For the text-containing cell, return its midpoint in (X, Y) coordinate format. 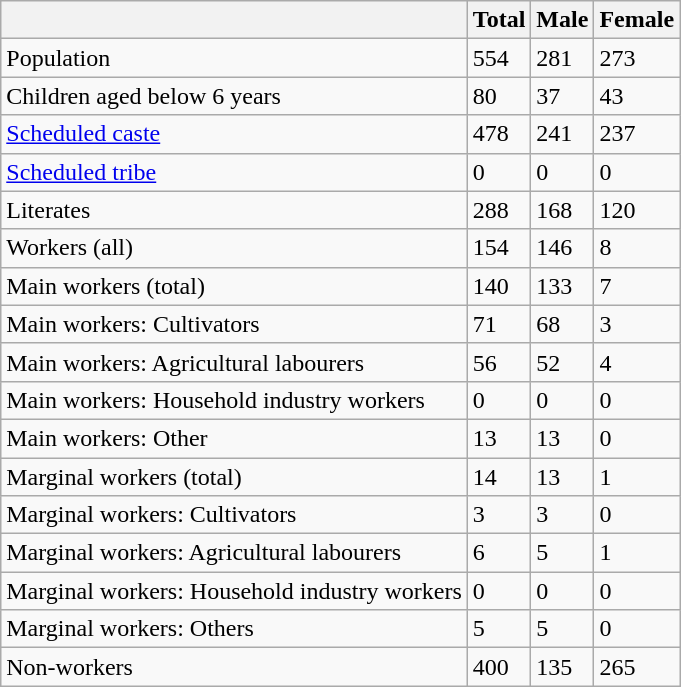
Main workers: Agricultural labourers (234, 362)
7 (637, 286)
168 (562, 210)
265 (637, 667)
Marginal workers: Others (234, 629)
Male (562, 20)
Main workers: Household industry workers (234, 400)
135 (562, 667)
Marginal workers: Cultivators (234, 515)
120 (637, 210)
Main workers (total) (234, 286)
14 (499, 477)
133 (562, 286)
241 (562, 134)
37 (562, 96)
6 (499, 553)
Main workers: Other (234, 438)
52 (562, 362)
400 (499, 667)
Marginal workers (total) (234, 477)
Population (234, 58)
56 (499, 362)
281 (562, 58)
Marginal workers: Agricultural labourers (234, 553)
Total (499, 20)
Literates (234, 210)
Children aged below 6 years (234, 96)
4 (637, 362)
478 (499, 134)
273 (637, 58)
8 (637, 248)
Main workers: Cultivators (234, 324)
146 (562, 248)
68 (562, 324)
Scheduled caste (234, 134)
288 (499, 210)
237 (637, 134)
Marginal workers: Household industry workers (234, 591)
43 (637, 96)
80 (499, 96)
154 (499, 248)
71 (499, 324)
Female (637, 20)
Workers (all) (234, 248)
554 (499, 58)
140 (499, 286)
Scheduled tribe (234, 172)
Non-workers (234, 667)
